Identify which cell holds the provided text, then report its [x, y] central coordinate. 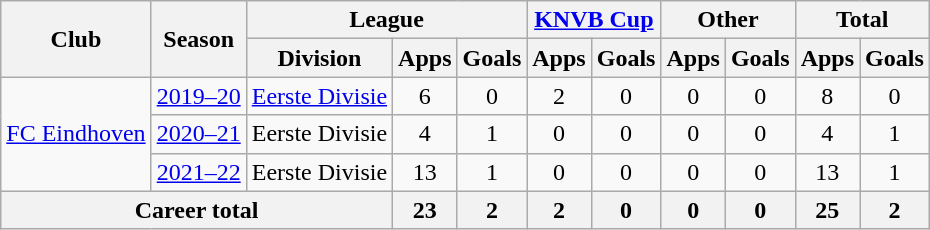
6 [425, 96]
Season [198, 39]
Division [319, 58]
Total [862, 20]
League [386, 20]
2020–21 [198, 134]
Other [728, 20]
Club [76, 39]
2019–20 [198, 96]
KNVB Cup [594, 20]
FC Eindhoven [76, 134]
25 [827, 210]
8 [827, 96]
Career total [197, 210]
2021–22 [198, 172]
23 [425, 210]
